From the cell containing the given text, extract its center point as (x, y) coordinate. 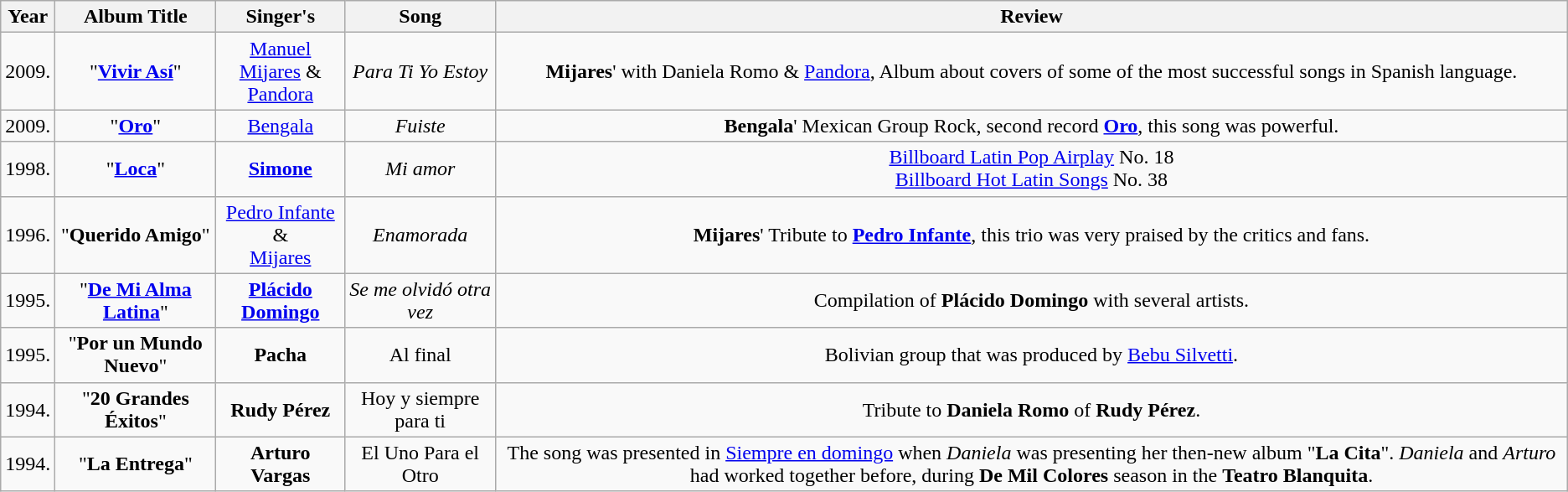
Review (1032, 17)
Mijares' with Daniela Romo & Pandora, Album about covers of some of the most successful songs in Spanish language. (1032, 71)
Fuiste (420, 126)
Compilation of Plácido Domingo with several artists. (1032, 300)
"De Mi Alma Latina" (136, 300)
Manuel Mijares &Pandora (281, 71)
Mi amor (420, 169)
"Vivir Así" (136, 71)
Enamorada (420, 235)
1998. (28, 169)
Plácido Domingo (281, 300)
Rudy Pérez (281, 409)
Singer's (281, 17)
Bengala (281, 126)
"Oro" (136, 126)
Bengala' Mexican Group Rock, second record Oro, this song was powerful. (1032, 126)
Pacha (281, 355)
El Uno Para el Otro (420, 464)
Arturo Vargas (281, 464)
1996. (28, 235)
Album Title (136, 17)
"Querido Amigo" (136, 235)
Billboard Latin Pop Airplay No. 18Billboard Hot Latin Songs No. 38 (1032, 169)
Hoy y siempre para ti (420, 409)
Tribute to Daniela Romo of Rudy Pérez. (1032, 409)
"20 Grandes Éxitos" (136, 409)
Year (28, 17)
Para Ti Yo Estoy (420, 71)
Bolivian group that was produced by Bebu Silvetti. (1032, 355)
Pedro Infante &Mijares (281, 235)
Simone (281, 169)
Mijares' Tribute to Pedro Infante, this trio was very praised by the critics and fans. (1032, 235)
Al final (420, 355)
"Por un Mundo Nuevo" (136, 355)
"Loca" (136, 169)
Song (420, 17)
Se me olvidó otra vez (420, 300)
"La Entrega" (136, 464)
